For the text-containing cell, return its midpoint in [x, y] coordinate format. 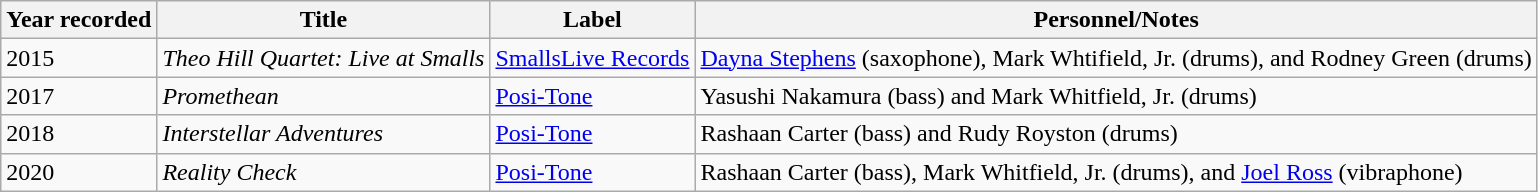
Personnel/Notes [1116, 20]
Dayna Stephens (saxophone), Mark Whtifield, Jr. (drums), and Rodney Green (drums) [1116, 58]
Promethean [324, 96]
Title [324, 20]
Yasushi Nakamura (bass) and Mark Whitfield, Jr. (drums) [1116, 96]
2018 [79, 134]
Rashaan Carter (bass) and Rudy Royston (drums) [1116, 134]
Theo Hill Quartet: Live at Smalls [324, 58]
SmallsLive Records [592, 58]
2017 [79, 96]
Year recorded [79, 20]
Reality Check [324, 172]
2020 [79, 172]
Rashaan Carter (bass), Mark Whitfield, Jr. (drums), and Joel Ross (vibraphone) [1116, 172]
Interstellar Adventures [324, 134]
Label [592, 20]
2015 [79, 58]
